Return (x, y) of the center of cell containing provided text 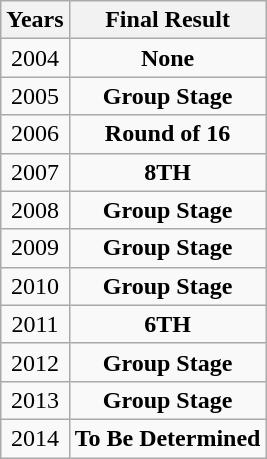
2013 (35, 400)
2004 (35, 58)
6TH (168, 324)
2005 (35, 96)
Final Result (168, 20)
8TH (168, 172)
2007 (35, 172)
2010 (35, 286)
2012 (35, 362)
2008 (35, 210)
2009 (35, 248)
2014 (35, 438)
2006 (35, 134)
Years (35, 20)
2011 (35, 324)
None (168, 58)
To Be Determined (168, 438)
Round of 16 (168, 134)
